From the cell containing the given text, extract its center point as (x, y) coordinate. 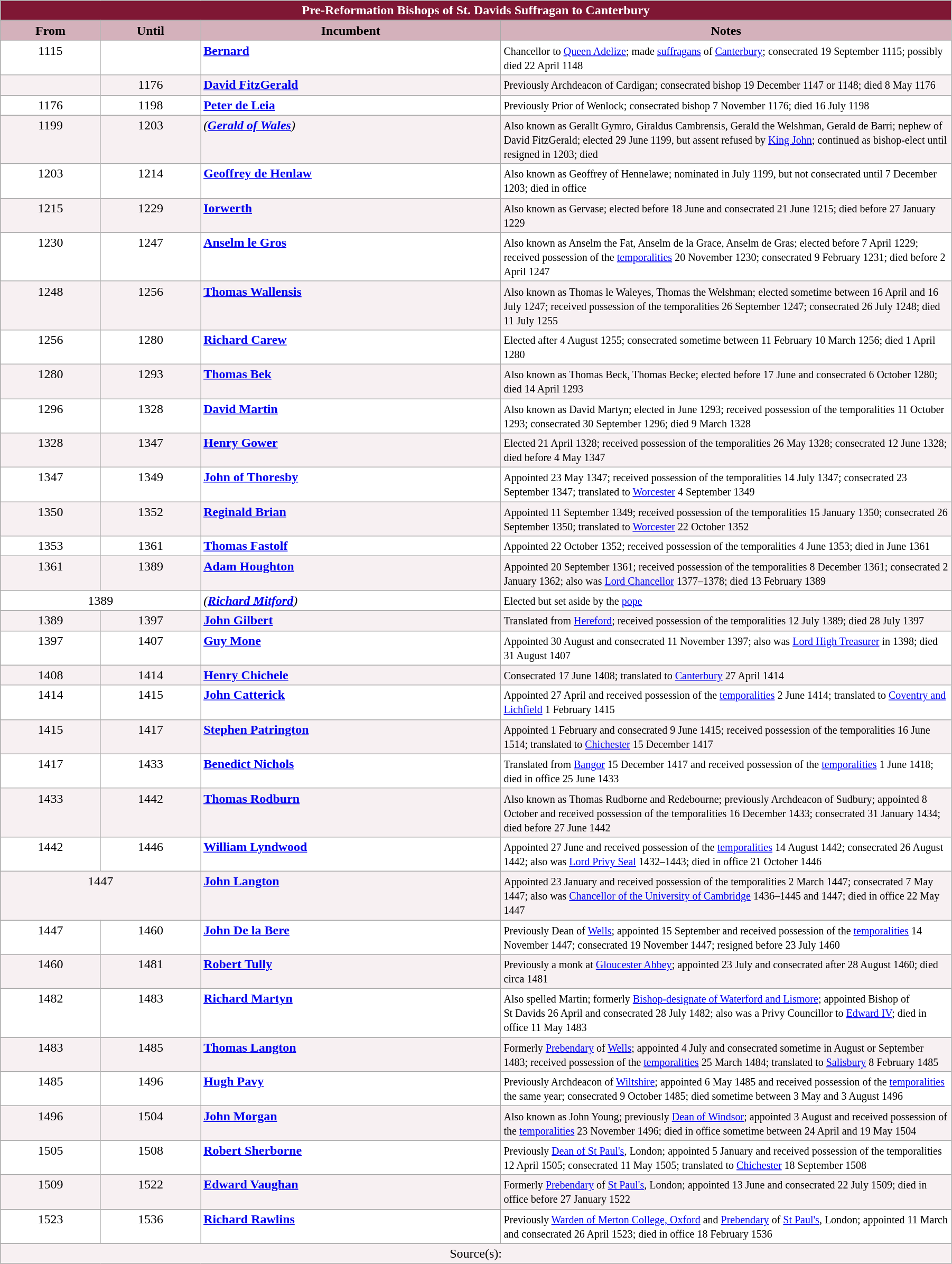
Consecrated 17 June 1408; translated to Canterbury 27 April 1414 (726, 675)
1199 (51, 139)
Thomas Langton (351, 1054)
From (51, 31)
Guy Mone (351, 648)
David Martin (351, 415)
Until (150, 31)
Appointed 1 February and consecrated 9 June 1415; received possession of the temporalities 16 June 1514; translated to Chichester 15 December 1417 (726, 736)
Edward Vaughan (351, 1192)
1536 (150, 1226)
Appointed 30 August and consecrated 11 November 1397; also was Lord High Treasurer in 1398; died 31 August 1407 (726, 648)
John Gilbert (351, 621)
1522 (150, 1192)
William Lyndwood (351, 854)
Formerly Prebendary of St Paul's, London; appointed 13 June and consecrated 22 July 1509; died in office before 27 January 1522 (726, 1192)
1482 (51, 1013)
1350 (51, 519)
Reginald Brian (351, 519)
Richard Rawlins (351, 1226)
1215 (51, 216)
Thomas Fastolf (351, 546)
1481 (150, 972)
Benedict Nichols (351, 771)
Hugh Pavy (351, 1089)
Henry Gower (351, 450)
1230 (51, 257)
Incumbent (351, 31)
Peter de Leia (351, 105)
1214 (150, 181)
Elected but set aside by the pope (726, 601)
1353 (51, 546)
Thomas Wallensis (351, 305)
Appointed 23 May 1347; received possession of the temporalities 14 July 1347; consecrated 23 September 1347; translated to Worcester 4 September 1349 (726, 485)
1523 (51, 1226)
Elected after 4 August 1255; consecrated sometime between 11 February 10 March 1256; died 1 April 1280 (726, 347)
Previously a monk at Gloucester Abbey; appointed 23 July and consecrated after 28 August 1460; died circa 1481 (726, 972)
Iorwerth (351, 216)
1508 (150, 1158)
Chancellor to Queen Adelize; made suffragans of Canterbury; consecrated 19 September 1115; possibly died 22 April 1148 (726, 58)
Previously Prior of Wenlock; consecrated bishop 7 November 1176; died 16 July 1198 (726, 105)
Also known as Gervase; elected before 18 June and consecrated 21 June 1215; died before 27 January 1229 (726, 216)
Robert Sherborne (351, 1158)
John Morgan (351, 1123)
1229 (150, 216)
1352 (150, 519)
1198 (150, 105)
Stephen Patrington (351, 736)
1446 (150, 854)
Previously Archdeacon of Cardigan; consecrated bishop 19 December 1147 or 1148; died 8 May 1176 (726, 85)
Appointed 27 April and received possession of the temporalities 2 June 1414; translated to Coventry and Lichfield 1 February 1415 (726, 703)
1509 (51, 1192)
(Richard Mitford) (351, 601)
Geoffrey de Henlaw (351, 181)
Thomas Rodburn (351, 812)
Notes (726, 31)
1349 (150, 485)
Appointed 22 October 1352; received possession of the temporalities 4 June 1353; died in June 1361 (726, 546)
1293 (150, 381)
1247 (150, 257)
John Catterick (351, 703)
Pre-Reformation Bishops of St. Davids Suffragan to Canterbury (476, 11)
Adam Houghton (351, 574)
Thomas Bek (351, 381)
1408 (51, 675)
Elected 21 April 1328; received possession of the temporalities 26 May 1328; consecrated 12 June 1328; died before 4 May 1347 (726, 450)
Richard Carew (351, 347)
1504 (150, 1123)
Robert Tully (351, 972)
David FitzGerald (351, 85)
Anselm le Gros (351, 257)
Richard Martyn (351, 1013)
1505 (51, 1158)
1407 (150, 648)
Translated from Hereford; received possession of the temporalities 12 July 1389; died 28 July 1397 (726, 621)
Bernard (351, 58)
(Gerald of Wales) (351, 139)
1296 (51, 415)
1248 (51, 305)
Translated from Bangor 15 December 1417 and received possession of the temporalities 1 June 1418; died in office 25 June 1433 (726, 771)
Source(s): (476, 1253)
Also known as Thomas Beck, Thomas Becke; elected before 17 June and consecrated 6 October 1280; died 14 April 1293 (726, 381)
Also known as Geoffrey of Hennelawe; nominated in July 1199, but not consecrated until 7 December 1203; died in office (726, 181)
John De la Bere (351, 937)
Henry Chichele (351, 675)
John of Thoresby (351, 485)
1115 (51, 58)
John Langton (351, 895)
